Find where the given text appears and provide that cell's center as (x, y) coordinate. 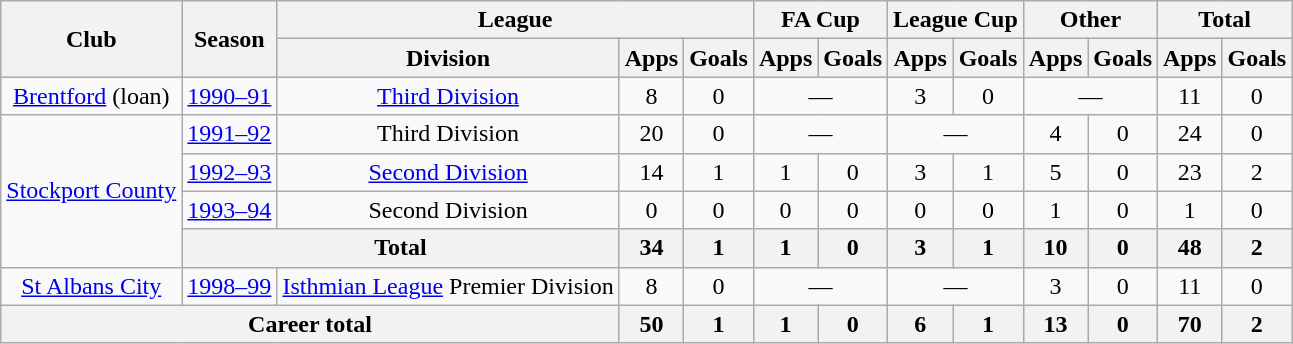
Career total (310, 324)
1990–91 (230, 96)
Stockport County (92, 191)
23 (1190, 172)
Season (230, 39)
FA Cup (820, 20)
10 (1055, 248)
1998–99 (230, 286)
5 (1055, 172)
34 (651, 248)
6 (920, 324)
4 (1055, 134)
Division (448, 58)
14 (651, 172)
50 (651, 324)
St Albans City (92, 286)
League Cup (956, 20)
League (516, 20)
20 (651, 134)
Isthmian League Premier Division (448, 286)
70 (1190, 324)
1993–94 (230, 210)
1991–92 (230, 134)
13 (1055, 324)
Club (92, 39)
Other (1090, 20)
1992–93 (230, 172)
24 (1190, 134)
Brentford (loan) (92, 96)
48 (1190, 248)
